Return the (x, y) coordinate for the center point of the cell that contains the specified text.  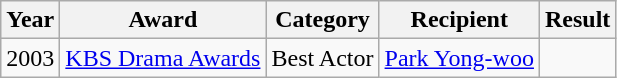
Best Actor (322, 58)
2003 (30, 58)
KBS Drama Awards (163, 58)
Park Yong-woo (459, 58)
Recipient (459, 20)
Year (30, 20)
Result (577, 20)
Award (163, 20)
Category (322, 20)
